Extract the [x, y] coordinate from the center of the cell holding the provided text.  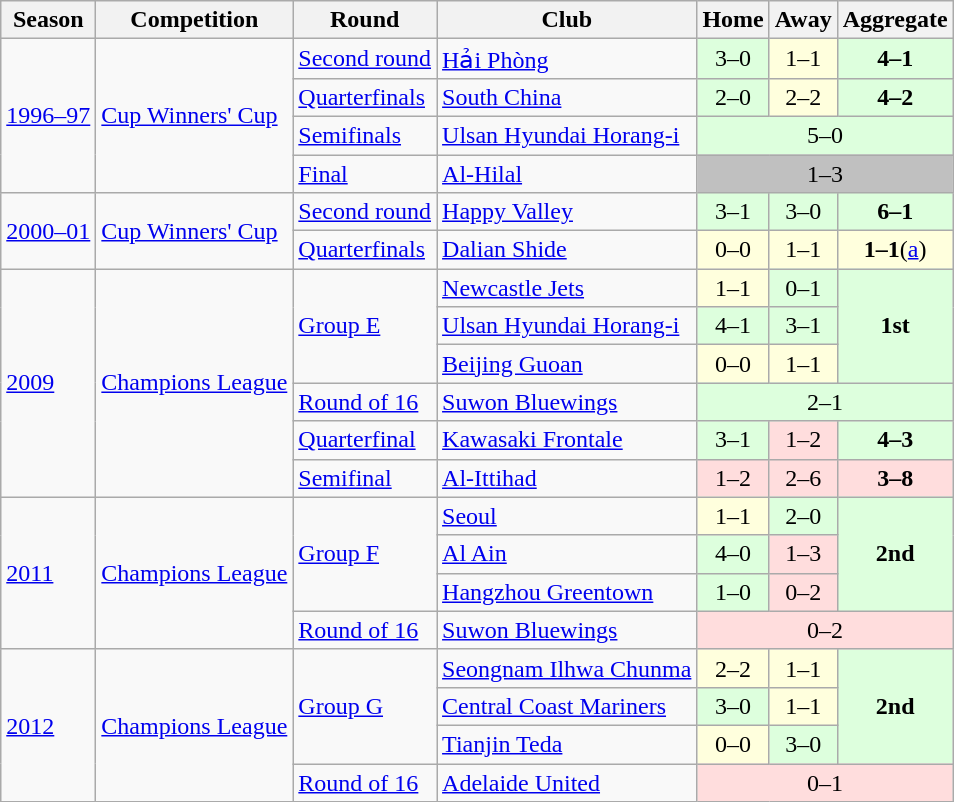
2011 [48, 573]
2009 [48, 383]
Seongnam Ilhwa Chunma [567, 668]
4–2 [895, 97]
Semifinals [365, 135]
Competition [194, 20]
Final [365, 173]
2000–01 [48, 231]
Newcastle Jets [567, 288]
Tianjin Teda [567, 744]
1996–97 [48, 116]
Away [803, 20]
Adelaide United [567, 783]
South China [567, 97]
Group E [365, 326]
Al-Hilal [567, 173]
Central Coast Mariners [567, 706]
Seoul [567, 516]
Group F [365, 554]
Hangzhou Greentown [567, 592]
4–3 [895, 440]
Beijing Guoan [567, 364]
1–0 [733, 592]
1–1(a) [895, 250]
2012 [48, 725]
Aggregate [895, 20]
Semifinal [365, 478]
Round [365, 20]
2–6 [803, 478]
Happy Valley [567, 212]
Quarterfinal [365, 440]
Club [567, 20]
Dalian Shide [567, 250]
3–8 [895, 478]
6–1 [895, 212]
Season [48, 20]
Home [733, 20]
Hải Phòng [567, 59]
5–0 [825, 135]
Al Ain [567, 554]
Kawasaki Frontale [567, 440]
4–0 [733, 554]
Group G [365, 706]
Al-Ittihad [567, 478]
1st [895, 326]
2–1 [825, 402]
